Pinpoint the cell where the given text exists, returning its [X, Y] midpoint coordinate. 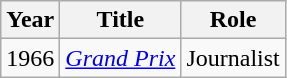
Role [233, 20]
Grand Prix [120, 58]
Year [30, 20]
Journalist [233, 58]
1966 [30, 58]
Title [120, 20]
